For the text-containing cell, return its midpoint in [x, y] coordinate format. 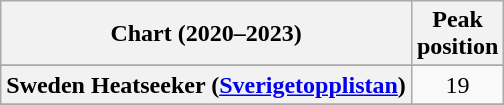
Chart (2020–2023) [206, 34]
Sweden Heatseeker (Sverigetopplistan) [206, 85]
19 [457, 85]
Peakposition [457, 34]
